Return [x, y] of the center of cell containing provided text 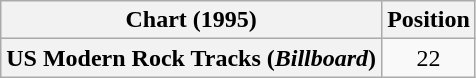
US Modern Rock Tracks (Billboard) [192, 58]
Position [429, 20]
22 [429, 58]
Chart (1995) [192, 20]
